Find where the given text appears and provide that cell's center as [x, y] coordinate. 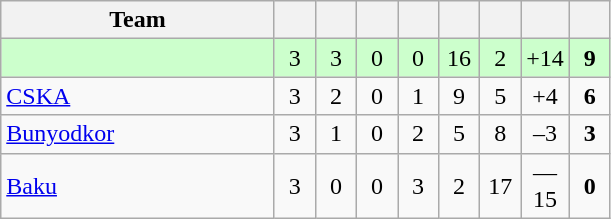
16 [460, 58]
8 [500, 134]
+14 [546, 58]
Baku [138, 186]
–3 [546, 134]
CSKA [138, 96]
Team [138, 20]
—15 [546, 186]
6 [590, 96]
17 [500, 186]
Bunyodkor [138, 134]
+4 [546, 96]
